Find where the given text appears and provide that cell's center as (X, Y) coordinate. 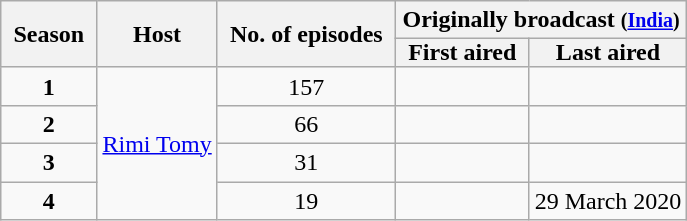
2 (49, 124)
66 (306, 124)
Host (157, 34)
31 (306, 162)
3 (49, 162)
Originally broadcast (India) (540, 20)
157 (306, 86)
29 March 2020 (608, 201)
Rimi Tomy (157, 143)
First aired (462, 53)
Last aired (608, 53)
4 (49, 201)
1 (49, 86)
No. of episodes (306, 34)
Season (49, 34)
19 (306, 201)
